Scan for the cell matching the given text and deliver its (X, Y) coordinate at center. 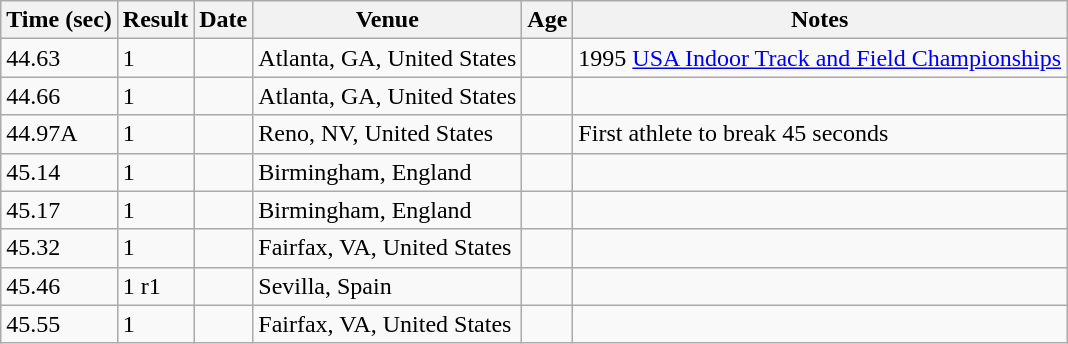
Reno, NV, United States (388, 134)
45.14 (60, 172)
45.55 (60, 324)
45.46 (60, 286)
44.63 (60, 58)
44.97A (60, 134)
45.32 (60, 248)
Notes (820, 20)
First athlete to break 45 seconds (820, 134)
Time (sec) (60, 20)
Venue (388, 20)
Age (548, 20)
44.66 (60, 96)
Date (224, 20)
45.17 (60, 210)
Result (155, 20)
Sevilla, Spain (388, 286)
1995 USA Indoor Track and Field Championships (820, 58)
1 r1 (155, 286)
